From the cell containing the given text, extract its center point as [X, Y] coordinate. 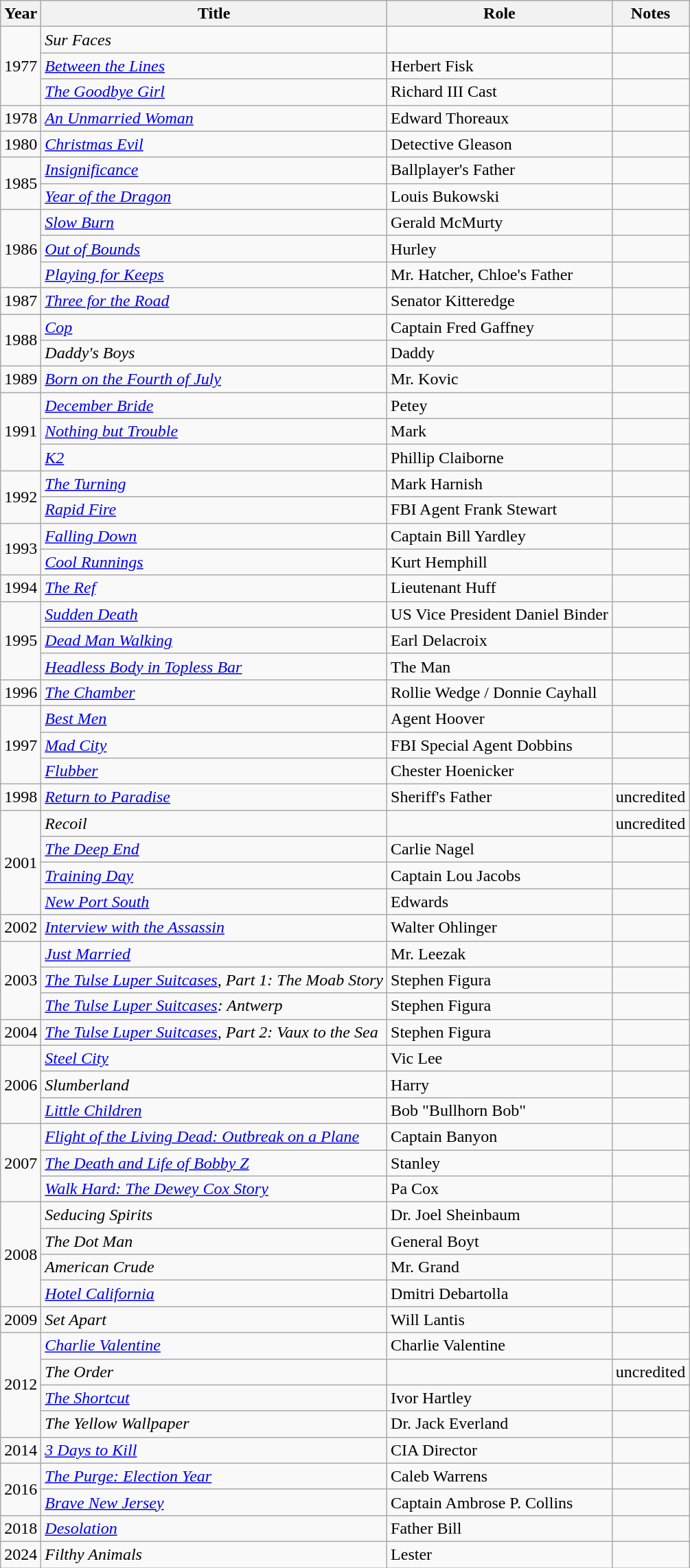
1998 [21, 797]
American Crude [214, 1267]
Captain Fred Gaffney [500, 327]
Carlie Nagel [500, 850]
Earl Delacroix [500, 640]
Insignificance [214, 170]
Herbert Fisk [500, 66]
Gerald McMurty [500, 222]
Title [214, 14]
1993 [21, 549]
Mr. Grand [500, 1267]
Return to Paradise [214, 797]
K2 [214, 458]
1988 [21, 340]
Sudden Death [214, 614]
1991 [21, 432]
1994 [21, 588]
Will Lantis [500, 1320]
Year of the Dragon [214, 196]
Sheriff's Father [500, 797]
2004 [21, 1032]
Agent Hoover [500, 718]
Edward Thoreaux [500, 118]
The Ref [214, 588]
Flight of the Living Dead: Outbreak on a Plane [214, 1136]
Captain Lou Jacobs [500, 876]
Set Apart [214, 1320]
Seducing Spirits [214, 1215]
1992 [21, 497]
2001 [21, 863]
Year [21, 14]
Captain Bill Yardley [500, 536]
An Unmarried Woman [214, 118]
Phillip Claiborne [500, 458]
2002 [21, 928]
1980 [21, 144]
Rapid Fire [214, 510]
Between the Lines [214, 66]
The Turning [214, 484]
1987 [21, 301]
Notes [650, 14]
Dmitri Debartolla [500, 1294]
Mark [500, 432]
Flubber [214, 771]
1985 [21, 183]
Captain Ambrose P. Collins [500, 1502]
Louis Bukowski [500, 196]
1995 [21, 640]
FBI Agent Frank Stewart [500, 510]
Walter Ohlinger [500, 928]
The Order [214, 1372]
1986 [21, 248]
Desolation [214, 1528]
Stanley [500, 1163]
Headless Body in Topless Bar [214, 666]
Caleb Warrens [500, 1476]
Slumberland [214, 1084]
Harry [500, 1084]
Cool Runnings [214, 562]
The Purge: Election Year [214, 1476]
The Tulse Luper Suitcases: Antwerp [214, 1006]
General Boyt [500, 1241]
Christmas Evil [214, 144]
Nothing but Trouble [214, 432]
Mr. Leezak [500, 954]
Kurt Hemphill [500, 562]
Ivor Hartley [500, 1398]
Richard III Cast [500, 92]
Mr. Hatcher, Chloe's Father [500, 274]
The Chamber [214, 692]
Out of Bounds [214, 248]
Daddy [500, 353]
2018 [21, 1528]
The Death and Life of Bobby Z [214, 1163]
Daddy's Boys [214, 353]
2003 [21, 980]
1989 [21, 379]
Born on the Fourth of July [214, 379]
1997 [21, 745]
Ballplayer's Father [500, 170]
Best Men [214, 718]
Vic Lee [500, 1058]
Bob "Bullhorn Bob" [500, 1110]
The Yellow Wallpaper [214, 1424]
Senator Kitteredge [500, 301]
Hurley [500, 248]
The Goodbye Girl [214, 92]
Role [500, 14]
Steel City [214, 1058]
Little Children [214, 1110]
CIA Director [500, 1450]
December Bride [214, 406]
Captain Banyon [500, 1136]
Three for the Road [214, 301]
1978 [21, 118]
2006 [21, 1084]
New Port South [214, 902]
Petey [500, 406]
Rollie Wedge / Donnie Cayhall [500, 692]
3 Days to Kill [214, 1450]
Interview with the Assassin [214, 928]
Lester [500, 1554]
2016 [21, 1489]
Chester Hoenicker [500, 771]
Mark Harnish [500, 484]
Edwards [500, 902]
Dr. Jack Everland [500, 1424]
Sur Faces [214, 40]
The Shortcut [214, 1398]
The Man [500, 666]
Mr. Kovic [500, 379]
Father Bill [500, 1528]
Just Married [214, 954]
2008 [21, 1254]
Dead Man Walking [214, 640]
US Vice President Daniel Binder [500, 614]
Mad City [214, 745]
Filthy Animals [214, 1554]
The Tulse Luper Suitcases, Part 1: The Moab Story [214, 980]
2012 [21, 1385]
FBI Special Agent Dobbins [500, 745]
Dr. Joel Sheinbaum [500, 1215]
Lieutenant Huff [500, 588]
Playing for Keeps [214, 274]
Recoil [214, 823]
1977 [21, 66]
The Tulse Luper Suitcases, Part 2: Vaux to the Sea [214, 1032]
Detective Gleason [500, 144]
The Dot Man [214, 1241]
2014 [21, 1450]
Cop [214, 327]
2007 [21, 1162]
Hotel California [214, 1294]
Slow Burn [214, 222]
Walk Hard: The Dewey Cox Story [214, 1189]
Brave New Jersey [214, 1502]
The Deep End [214, 850]
2009 [21, 1320]
Falling Down [214, 536]
1996 [21, 692]
Training Day [214, 876]
2024 [21, 1554]
Pa Cox [500, 1189]
